Find where the given text appears and provide that cell's center as (X, Y) coordinate. 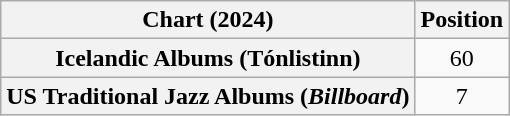
Position (462, 20)
US Traditional Jazz Albums (Billboard) (208, 96)
Chart (2024) (208, 20)
60 (462, 58)
Icelandic Albums (Tónlistinn) (208, 58)
7 (462, 96)
